Find where the given text appears and provide that cell's center as (x, y) coordinate. 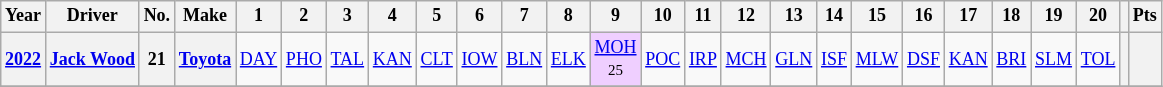
15 (876, 16)
ISF (834, 59)
1 (259, 16)
MCH (746, 59)
18 (1012, 16)
5 (436, 16)
Driver (92, 16)
Make (204, 16)
21 (156, 59)
19 (1054, 16)
GLN (794, 59)
10 (663, 16)
9 (616, 16)
2022 (24, 59)
17 (968, 16)
6 (480, 16)
BRI (1012, 59)
12 (746, 16)
BLN (524, 59)
8 (568, 16)
13 (794, 16)
Pts (1144, 16)
POC (663, 59)
16 (924, 16)
2 (304, 16)
CLT (436, 59)
MLW (876, 59)
DSF (924, 59)
PHO (304, 59)
TOL (1098, 59)
20 (1098, 16)
DAY (259, 59)
4 (392, 16)
7 (524, 16)
11 (704, 16)
No. (156, 16)
TAL (347, 59)
14 (834, 16)
SLM (1054, 59)
3 (347, 16)
IRP (704, 59)
ELK (568, 59)
Toyota (204, 59)
Year (24, 16)
IOW (480, 59)
MOH25 (616, 59)
Jack Wood (92, 59)
